For the text-containing cell, return its midpoint in [X, Y] coordinate format. 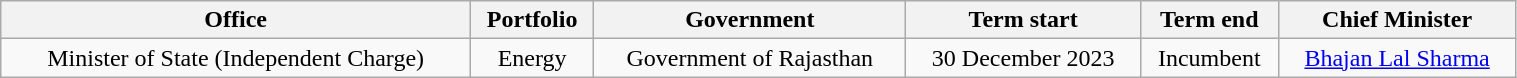
Bhajan Lal Sharma [1397, 58]
Energy [532, 58]
30 December 2023 [1024, 58]
Portfolio [532, 20]
Term start [1024, 20]
Government of Rajasthan [750, 58]
Government [750, 20]
Term end [1209, 20]
Office [236, 20]
Chief Minister [1397, 20]
Minister of State (Independent Charge) [236, 58]
Incumbent [1209, 58]
